Find where the given text appears and provide that cell's center as (X, Y) coordinate. 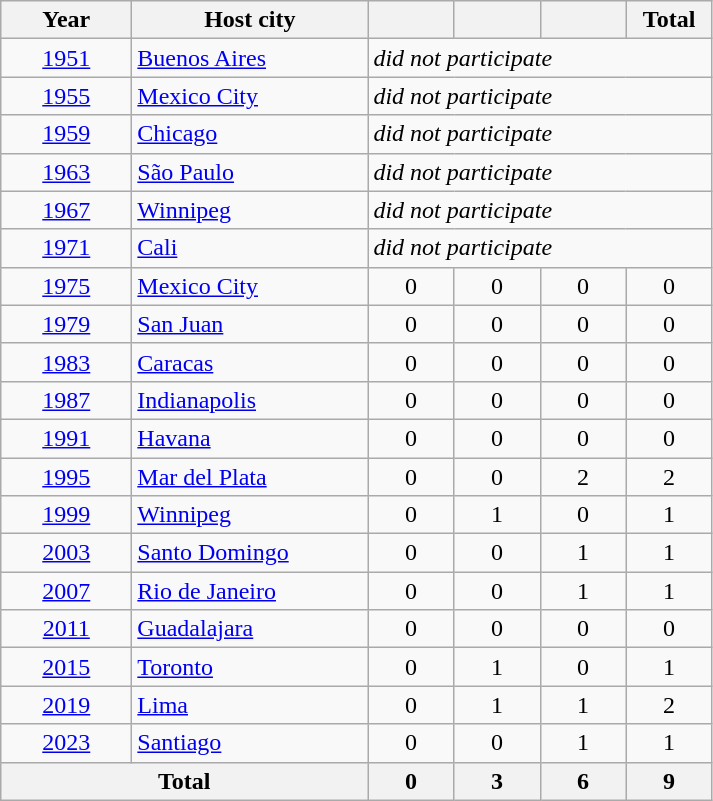
1971 (66, 248)
9 (669, 781)
Mar del Plata (250, 477)
2015 (66, 667)
Caracas (250, 362)
San Juan (250, 324)
Toronto (250, 667)
2023 (66, 743)
Havana (250, 438)
1955 (66, 96)
Indianapolis (250, 400)
Buenos Aires (250, 58)
6 (583, 781)
1999 (66, 515)
São Paulo (250, 172)
Lima (250, 705)
1951 (66, 58)
1963 (66, 172)
Rio de Janeiro (250, 591)
2011 (66, 629)
1967 (66, 210)
1995 (66, 477)
Santiago (250, 743)
Year (66, 20)
1975 (66, 286)
Cali (250, 248)
2007 (66, 591)
Santo Domingo (250, 553)
2003 (66, 553)
1983 (66, 362)
1991 (66, 438)
Host city (250, 20)
Guadalajara (250, 629)
1987 (66, 400)
1959 (66, 134)
3 (497, 781)
1979 (66, 324)
Chicago (250, 134)
2019 (66, 705)
